Extract the (X, Y) coordinate from the center of the cell holding the provided text.  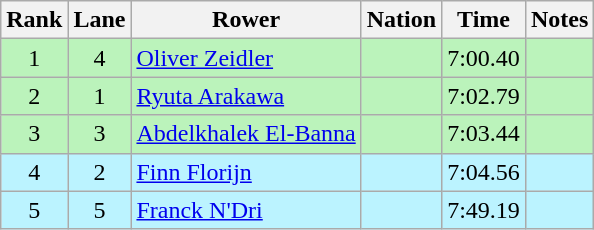
7:49.19 (484, 210)
Oliver Zeidler (246, 58)
Abdelkhalek El-Banna (246, 134)
Rank (34, 20)
Nation (401, 20)
Time (484, 20)
7:03.44 (484, 134)
Notes (559, 20)
Rower (246, 20)
7:04.56 (484, 172)
7:00.40 (484, 58)
Ryuta Arakawa (246, 96)
Lane (100, 20)
Franck N'Dri (246, 210)
Finn Florijn (246, 172)
7:02.79 (484, 96)
